Extract the (x, y) coordinate from the center of the cell holding the provided text.  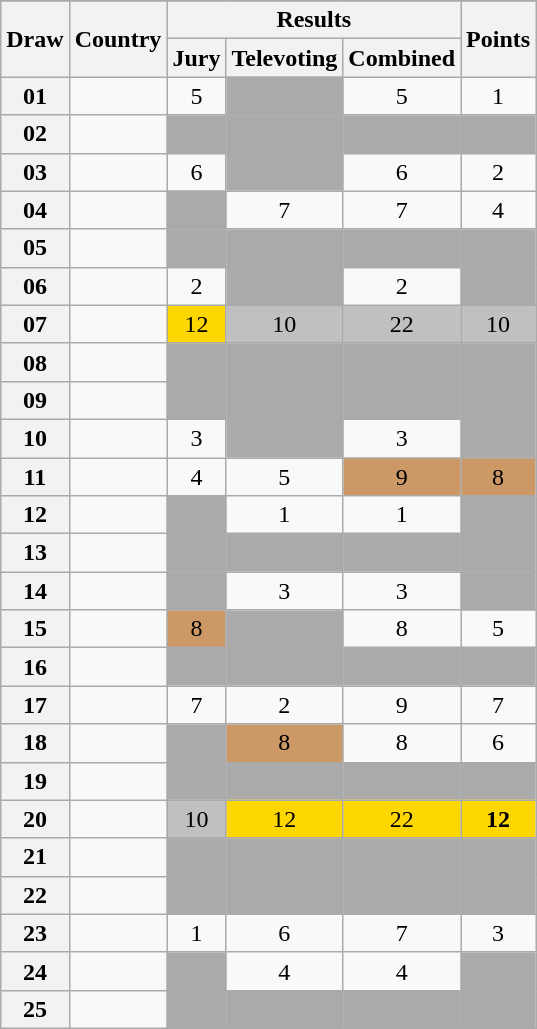
Combined (402, 58)
07 (35, 324)
Draw (35, 39)
21 (35, 857)
14 (35, 591)
09 (35, 400)
13 (35, 553)
05 (35, 248)
04 (35, 210)
17 (35, 705)
03 (35, 172)
Results (314, 20)
16 (35, 667)
Country (118, 39)
24 (35, 971)
20 (35, 819)
Points (498, 39)
19 (35, 781)
Televoting (284, 58)
08 (35, 362)
23 (35, 933)
06 (35, 286)
18 (35, 743)
25 (35, 1009)
02 (35, 134)
15 (35, 629)
01 (35, 96)
11 (35, 477)
Jury (196, 58)
